Output the [X, Y] coordinate of the center of the cell containing the given text.  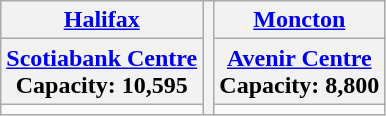
Avenir CentreCapacity: 8,800 [300, 72]
Moncton [300, 20]
Halifax [102, 20]
Scotiabank CentreCapacity: 10,595 [102, 72]
